Provide the [x, y] coordinate of the cell's center where the given text is located.  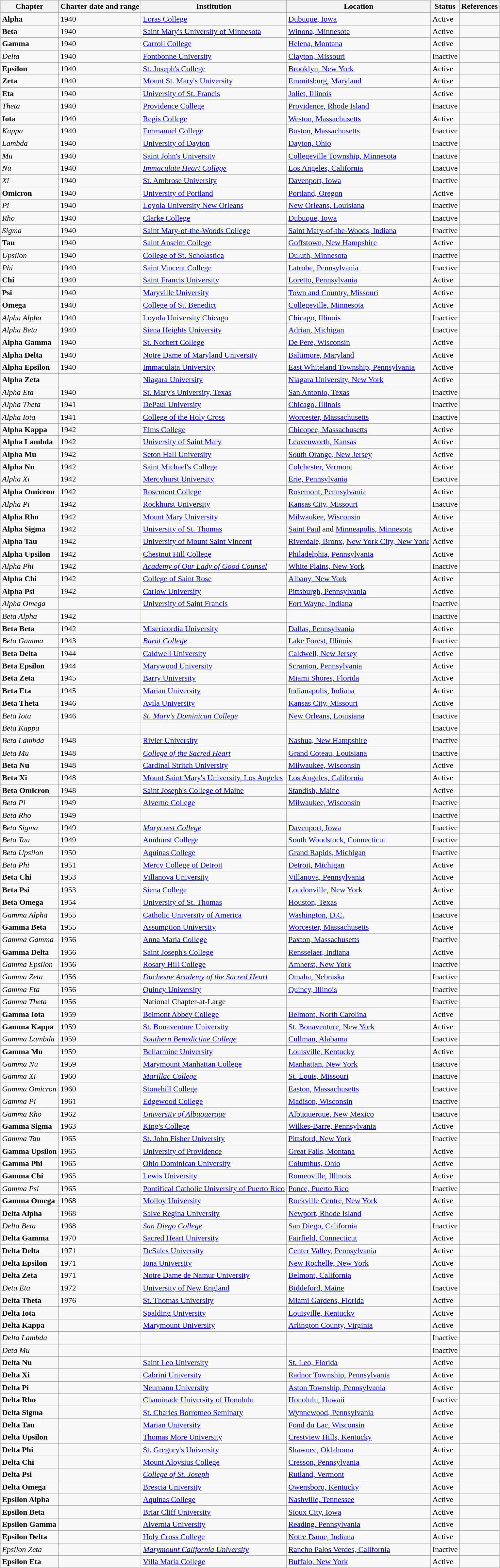
Arlington County, Virginia [359, 1325]
East Whiteland Township, Pennsylvania [359, 367]
Brooklyn, New York [359, 69]
Goffstown, New Hampshire [359, 243]
Lewis University [214, 1176]
Providence College [214, 106]
Alpha Beta [29, 330]
Beta Gamma [29, 641]
Belmont Abbey College [214, 1014]
Delta Nu [29, 1363]
Alvernia University [214, 1524]
Loras College [214, 19]
Beta Eta [29, 691]
Beta Iota [29, 716]
Molloy University [214, 1201]
Ohio Dominican University [214, 1164]
Notre Dame de Namur University [214, 1275]
DePaul University [214, 405]
Duchesne Academy of the Sacred Heart [214, 977]
Saint Mary-of-the-Woods College [214, 230]
Sacred Heart University [214, 1238]
Grand Rapids, Michigan [359, 852]
Omicron [29, 193]
Weston, Massachusetts [359, 118]
Marycrest College [214, 828]
Alpha Phi [29, 566]
Caldwell University [214, 653]
Notre Dame, Indiana [359, 1537]
Gamma Omicron [29, 1089]
Iona University [214, 1263]
Rivier University [214, 740]
Duluth, Minnesota [359, 255]
Seton Hall University [214, 454]
Psi [29, 293]
Indianapolis, Indiana [359, 691]
Gamma Nu [29, 1064]
Loyola University Chicago [214, 317]
Delta Upsilon [29, 1437]
College of Saint Rose [214, 579]
Alpha Omega [29, 604]
Lambda [29, 143]
Chicopee, Massachusetts [359, 430]
Gamma Delta [29, 952]
Wilkes-Barre, Pennsylvania [359, 1126]
Colchester, Vermont [359, 467]
Loretto, Pennsylvania [359, 280]
University of Providence [214, 1151]
Alpha Psi [29, 591]
University of Mount Saint Vincent [214, 541]
Loyola University New Orleans [214, 206]
Dallas, Pennsylvania [359, 629]
Holy Cross College [214, 1537]
Philadelphia, Pennsylvania [359, 554]
Manhattan, New York [359, 1064]
Sigma [29, 230]
Saint Joseph's College [214, 952]
College of St. Benedict [214, 305]
Elms College [214, 430]
Regis College [214, 118]
Collegeville, Minnesota [359, 305]
Phi [29, 268]
Notre Dame of Maryland University [214, 355]
Delta Pi [29, 1388]
Quincy University [214, 989]
Miami Gardens, Florida [359, 1300]
Rockhurst University [214, 504]
Barry University [214, 678]
Academy of Our Lady of Good Counsel [214, 566]
Pittsford, New York [359, 1138]
Beta Alpha [29, 616]
Cresson, Pennsylvania [359, 1462]
Saint Mary-of-the-Woods, Indiana [359, 230]
Chestnut Hill College [214, 554]
Reading, Pennsylvania [359, 1524]
Amherst, New York [359, 965]
Nashville, Tennessee [359, 1499]
Alpha Nu [29, 467]
Siena Heights University [214, 330]
Delta Sigma [29, 1412]
Beta Kappa [29, 728]
Collegeville Township, Minnesota [359, 156]
White Plains, New York [359, 566]
Houston, Texas [359, 902]
Deta Mu [29, 1350]
Kappa [29, 131]
Status [445, 7]
Gamma Zeta [29, 977]
Delta Xi [29, 1375]
University of Dayton [214, 143]
Delta [29, 56]
Owensboro, Kentucky [359, 1487]
Immaculata University [214, 367]
Delta Delta [29, 1251]
Providence, Rhode Island [359, 106]
Beta Chi [29, 877]
College of the Holy Cross [214, 417]
Emmanuel College [214, 131]
St. Gregory's University [214, 1450]
Siena College [214, 890]
Alpha Zeta [29, 380]
St. Joseph's College [214, 69]
Gamma Alpha [29, 915]
Gamma Iota [29, 1014]
Barat College [214, 641]
Saint Joseph's College of Maine [214, 790]
Buffalo, New York [359, 1562]
Madison, Wisconsin [359, 1101]
St. Mary's University, Texas [214, 392]
Catholic University of America [214, 915]
Misericordia University [214, 629]
Bellarmine University [214, 1052]
Grand Coteau, Louisiana [359, 753]
Town and Country, Missouri [359, 293]
Epsilon Gamma [29, 1524]
Delta Kappa [29, 1325]
References [480, 7]
Stonehill College [214, 1089]
College of St. Joseph [214, 1475]
Thomas More University [214, 1437]
Upsilon [29, 255]
Alverno College [214, 803]
St. Charles Borromeo Seminary [214, 1412]
Beta Omega [29, 902]
St. John Fisher University [214, 1138]
Gamma Gamma [29, 939]
Gamma Kappa [29, 1027]
Albany, New York [359, 579]
St. Bonaventure, New York [359, 1027]
Rosemont, Pennsylvania [359, 492]
Marywood University [214, 666]
Rosary Hill College [214, 965]
Latrobe, Pennsylvania [359, 268]
Saint Vincent College [214, 268]
Alpha Lambda [29, 442]
Delta Epsilon [29, 1263]
Radnor Township, Pennsylvania [359, 1375]
Alpha Sigma [29, 529]
Gamma Rho [29, 1114]
San Diego, California [359, 1226]
Sioux City, Iowa [359, 1512]
Delta Beta [29, 1226]
Saint Mary's University of Minnesota [214, 31]
St. Louis, Missouri [359, 1076]
South Orange, New Jersey [359, 454]
Alpha Gamma [29, 342]
New Rochelle, New York [359, 1263]
Beta Nu [29, 766]
Iota [29, 118]
Joliet, Illinois [359, 93]
Delta Gamma [29, 1238]
Gamma Psi [29, 1189]
Standish, Maine [359, 790]
1963 [100, 1126]
St. Ambrose University [214, 181]
Rensselaer, Indiana [359, 952]
Lake Forest, Illinois [359, 641]
Cullman, Alabama [359, 1039]
Mercyhurst University [214, 479]
Delta Omega [29, 1487]
Beta Pi [29, 803]
Gamma Chi [29, 1176]
Mount Mary University [214, 516]
Alpha Iota [29, 417]
Marymount Manhattan College [214, 1064]
1962 [100, 1114]
Scranton, Pennsylvania [359, 666]
De Pere, Wisconsin [359, 342]
Deta Eta [29, 1288]
Crestview Hills, Kentucky [359, 1437]
Delta Alpha [29, 1213]
Alpha Epsilon [29, 367]
Beta Beta [29, 629]
Zeta [29, 81]
San Diego College [214, 1226]
Saint John's University [214, 156]
Riverdale, Bronx, New York City, New York [359, 541]
Pi [29, 206]
Gamma Upsilon [29, 1151]
Carlow University [214, 591]
Gamma Xi [29, 1076]
Delta Rho [29, 1400]
Mercy College of Detroit [214, 865]
Miami Shores, Florida [359, 678]
Saint Francis University [214, 280]
Delta Phi [29, 1450]
1976 [100, 1300]
DeSales University [214, 1251]
Biddeford, Maine [359, 1288]
St. Thomas University [214, 1300]
Alpha Pi [29, 504]
Fort Wayne, Indiana [359, 604]
Pittsburgh, Pennsylvania [359, 591]
Delta Zeta [29, 1275]
Delta Chi [29, 1462]
Annhurst College [214, 840]
Epsilon Delta [29, 1537]
Beta Tau [29, 840]
Gamma Phi [29, 1164]
Gamma Epsilon [29, 965]
Niagara University [214, 380]
Eta [29, 93]
Rosemont College [214, 492]
Gamma [29, 44]
Assumption University [214, 927]
Honolulu, Hawaii [359, 1400]
Baltimore, Maryland [359, 355]
Beta Mu [29, 753]
Leavenworth, Kansas [359, 442]
Saint Paul and Minneapolis, Minnesota [359, 529]
Aston Township, Pennsylvania [359, 1388]
Epsilon Beta [29, 1512]
Alpha Delta [29, 355]
Villanova University [214, 877]
Gamma Eta [29, 989]
1972 [100, 1288]
Rutland, Vermont [359, 1475]
Nu [29, 168]
King's College [214, 1126]
St. Leo, Florida [359, 1363]
Columbus, Ohio [359, 1164]
Alpha Mu [29, 454]
St. Norbert College [214, 342]
San Antonio, Texas [359, 392]
Gamma Theta [29, 1002]
Chi [29, 280]
Villa Maria College [214, 1562]
Saint Michael's College [214, 467]
Neumann University [214, 1388]
Dayton, Ohio [359, 143]
South Woodstock, Connecticut [359, 840]
Epsilon Eta [29, 1562]
Mu [29, 156]
Anna Maria College [214, 939]
Avila University [214, 703]
Clarke College [214, 218]
University of Saint Francis [214, 604]
Delta Iota [29, 1313]
1970 [100, 1238]
Alpha Chi [29, 579]
Beta Xi [29, 778]
Fontbonne University [214, 56]
University of Portland [214, 193]
Paxton, Massachusetts [359, 939]
Omaha, Nebraska [359, 977]
1961 [100, 1101]
Boston, Massachusetts [359, 131]
Fond du Lac, Wisconsin [359, 1425]
Emmitsburg, Maryland [359, 81]
Gamma Omega [29, 1201]
Rancho Palos Verdes, California [359, 1549]
Villanova, Pennsylvania [359, 877]
Easton, Massachusetts [359, 1089]
Belmont, California [359, 1275]
Mount Aloysius College [214, 1462]
Rho [29, 218]
Salve Regina University [214, 1213]
Chaminade University of Honolulu [214, 1400]
University of New England [214, 1288]
Gamma Sigma [29, 1126]
Quincy, Illinois [359, 989]
Winona, Minnesota [359, 31]
Beta Theta [29, 703]
Mount Saint Mary's University, Los Angeles [214, 778]
1951 [100, 865]
Erie, Pennsylvania [359, 479]
Ponce, Puerto Rico [359, 1189]
Brescia University [214, 1487]
Gamma Tau [29, 1138]
Beta Phi [29, 865]
Beta Omicron [29, 790]
Tau [29, 243]
Institution [214, 7]
Caldwell, New Jersey [359, 653]
Pontifical Catholic University of Puerto Rico [214, 1189]
Southern Benedictine College [214, 1039]
Cabrini University [214, 1375]
Omega [29, 305]
University of Albuquerque [214, 1114]
1950 [100, 852]
Location [359, 7]
University of St. Francis [214, 93]
Beta Rho [29, 815]
Adrian, Michigan [359, 330]
Delta Theta [29, 1300]
College of St. Scholastica [214, 255]
Alpha Rho [29, 516]
Shawnee, Oklahoma [359, 1450]
Newport, Rhode Island [359, 1213]
Carroll College [214, 44]
Epsilon [29, 69]
Charter date and range [100, 7]
Alpha Kappa [29, 430]
Washington, D.C. [359, 915]
Gamma Pi [29, 1101]
Xi [29, 181]
Alpha Omicron [29, 492]
Alpha Tau [29, 541]
University of Saint Mary [214, 442]
Center Valley, Pennsylvania [359, 1251]
Niagara University, New York [359, 380]
Beta [29, 31]
Gamma Lambda [29, 1039]
Helena, Montana [359, 44]
Edgewood College [214, 1101]
Marymount University [214, 1325]
Albuquerque, New Mexico [359, 1114]
Alpha Upsilon [29, 554]
Epsilon Alpha [29, 1499]
Delta Psi [29, 1475]
Delta Tau [29, 1425]
Belmont, North Carolina [359, 1014]
Alpha Xi [29, 479]
Marymount California University [214, 1549]
Marillac College [214, 1076]
Saint Leo University [214, 1363]
St. Mary's Dominican College [214, 716]
St. Bonaventure University [214, 1027]
Portland, Oregon [359, 193]
Chapter [29, 7]
Clayton, Missouri [359, 56]
Epsilon Zeta [29, 1549]
Beta Upsilon [29, 852]
1954 [100, 902]
Alpha Theta [29, 405]
Alpha [29, 19]
College of the Sacred Heart [214, 753]
Immaculate Heart College [214, 168]
Beta Delta [29, 653]
Briar Cliff University [214, 1512]
Detroit, Michigan [359, 865]
Loudonville, New York [359, 890]
National Chapter-at-Large [214, 1002]
Beta Epsilon [29, 666]
Nashua, New Hampshire [359, 740]
Gamma Beta [29, 927]
Alpha Alpha [29, 317]
Mount St. Mary's University [214, 81]
Wynnewood, Pennsylvania [359, 1412]
Romeoville, Illinois [359, 1176]
Great Falls, Montana [359, 1151]
Rockville Centre, New York [359, 1201]
Gamma Mu [29, 1052]
Beta Zeta [29, 678]
Fairfield, Connecticut [359, 1238]
1943 [100, 641]
Beta Sigma [29, 828]
Alpha Eta [29, 392]
Theta [29, 106]
Spalding University [214, 1313]
Maryville University [214, 293]
Beta Lambda [29, 740]
Cardinal Stritch University [214, 766]
Delta Lambda [29, 1338]
Beta Psi [29, 890]
Saint Anselm College [214, 243]
